Find where the given text appears and provide that cell's center as (x, y) coordinate. 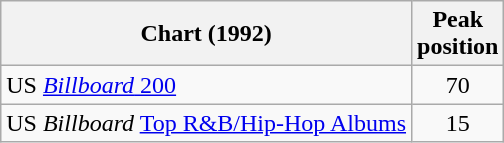
Chart (1992) (206, 34)
70 (458, 85)
Peakposition (458, 34)
US Billboard Top R&B/Hip-Hop Albums (206, 123)
15 (458, 123)
US Billboard 200 (206, 85)
